Return (X, Y) of the center of cell containing provided text 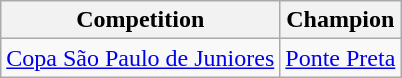
Copa São Paulo de Juniores (140, 58)
Ponte Preta (340, 58)
Champion (340, 20)
Competition (140, 20)
